Extract the [X, Y] coordinate from the center of the cell holding the provided text.  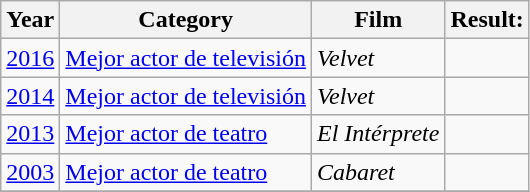
El Intérprete [378, 134]
2013 [30, 134]
2016 [30, 58]
Category [186, 20]
Film [378, 20]
2014 [30, 96]
Cabaret [378, 172]
Result: [487, 20]
2003 [30, 172]
Year [30, 20]
